Provide the [x, y] coordinate of the cell's center where the given text is located.  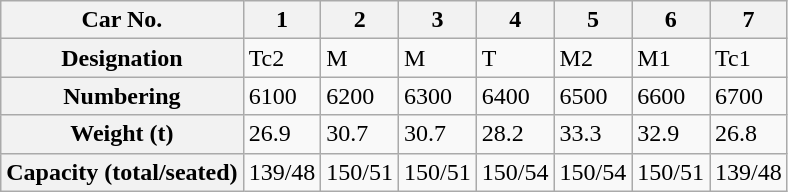
M1 [671, 58]
Numbering [122, 96]
6 [671, 20]
32.9 [671, 134]
33.3 [593, 134]
T [515, 58]
5 [593, 20]
1 [282, 20]
6400 [515, 96]
4 [515, 20]
26.8 [749, 134]
26.9 [282, 134]
Designation [122, 58]
Car No. [122, 20]
Tc2 [282, 58]
6600 [671, 96]
Weight (t) [122, 134]
6300 [438, 96]
6500 [593, 96]
2 [360, 20]
6700 [749, 96]
Tc1 [749, 58]
7 [749, 20]
Capacity (total/seated) [122, 172]
3 [438, 20]
M2 [593, 58]
6200 [360, 96]
28.2 [515, 134]
6100 [282, 96]
